Find where the given text appears and provide that cell's center as [x, y] coordinate. 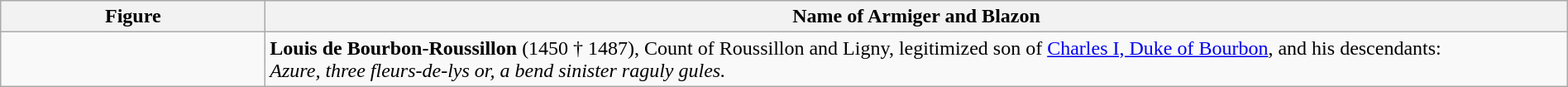
Figure [133, 17]
Name of Armiger and Blazon [916, 17]
